Detect which cell encompasses the target text, then output its (x, y) center coordinate. 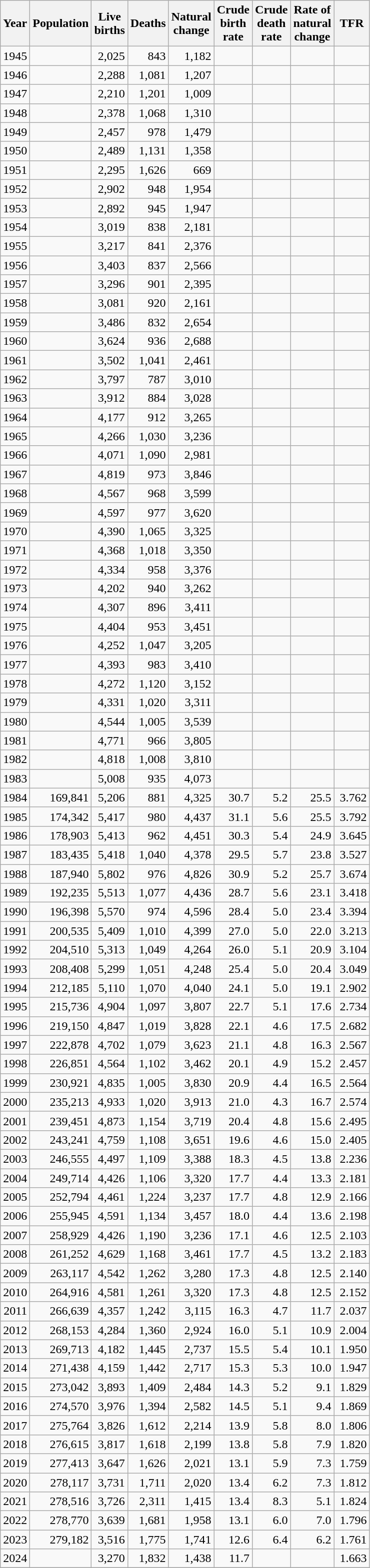
2,376 (191, 246)
8.3 (271, 1502)
3.645 (352, 835)
2,484 (191, 1387)
3,830 (191, 1083)
3,516 (109, 1540)
20.1 (233, 1064)
966 (148, 741)
1978 (15, 684)
1966 (15, 455)
2.166 (352, 1197)
1,109 (148, 1159)
5,570 (109, 912)
1986 (15, 835)
246,555 (61, 1159)
3,461 (191, 1254)
2,902 (109, 189)
4,544 (109, 722)
1,097 (148, 1007)
23.1 (312, 893)
4,564 (109, 1064)
2.902 (352, 988)
2014 (15, 1368)
2013 (15, 1349)
274,570 (61, 1406)
962 (148, 835)
1,409 (148, 1387)
TFR (352, 23)
1990 (15, 912)
2.567 (352, 1045)
1947 (15, 94)
4,835 (109, 1083)
1.759 (352, 1463)
3,296 (109, 284)
1,415 (191, 1502)
Natural change (191, 23)
1,201 (148, 94)
178,903 (61, 835)
Year (15, 23)
2,924 (191, 1330)
4.3 (271, 1102)
1970 (15, 531)
1,358 (191, 151)
17.5 (312, 1026)
6.0 (271, 1521)
3,410 (191, 665)
1,070 (148, 988)
2.037 (352, 1311)
5,110 (109, 988)
3,019 (109, 227)
1960 (15, 341)
230,921 (61, 1083)
1985 (15, 816)
3,350 (191, 550)
3,826 (109, 1425)
2,311 (148, 1502)
1,442 (148, 1368)
3,620 (191, 512)
1952 (15, 189)
4,378 (191, 854)
4,451 (191, 835)
4,461 (109, 1197)
2,566 (191, 265)
1,106 (148, 1178)
1.806 (352, 1425)
2010 (15, 1292)
4,307 (109, 608)
3,265 (191, 417)
1,090 (148, 455)
838 (148, 227)
1,030 (148, 436)
2012 (15, 1330)
4,284 (109, 1330)
1.820 (352, 1444)
Crude birth rate (233, 23)
1975 (15, 627)
278,516 (61, 1502)
2003 (15, 1159)
275,764 (61, 1425)
4,596 (191, 912)
3,976 (109, 1406)
258,929 (61, 1235)
2005 (15, 1197)
1.950 (352, 1349)
1949 (15, 132)
279,182 (61, 1540)
1,741 (191, 1540)
1954 (15, 227)
2,737 (191, 1349)
4,702 (109, 1045)
10.0 (312, 1368)
30.7 (233, 797)
936 (148, 341)
1,618 (148, 1444)
235,213 (61, 1102)
2.152 (352, 1292)
16.0 (233, 1330)
1979 (15, 703)
2,981 (191, 455)
3,237 (191, 1197)
226,851 (61, 1064)
2.457 (352, 1064)
669 (191, 170)
266,639 (61, 1311)
1,261 (148, 1292)
3.674 (352, 874)
1,168 (148, 1254)
968 (148, 493)
7.9 (312, 1444)
4,933 (109, 1102)
3,810 (191, 760)
30.9 (233, 874)
1963 (15, 398)
278,770 (61, 1521)
896 (148, 608)
3,457 (191, 1216)
4,272 (109, 684)
3,893 (109, 1387)
787 (148, 379)
3.762 (352, 797)
2,199 (191, 1444)
4,771 (109, 741)
4,629 (109, 1254)
5,206 (109, 797)
3,797 (109, 379)
27.0 (233, 931)
881 (148, 797)
1.824 (352, 1502)
2,688 (191, 341)
1993 (15, 969)
5,417 (109, 816)
1,131 (148, 151)
3,719 (191, 1121)
4,818 (109, 760)
13.3 (312, 1178)
Deaths (148, 23)
1,051 (148, 969)
2,654 (191, 322)
2.574 (352, 1102)
14.5 (233, 1406)
948 (148, 189)
3,010 (191, 379)
1957 (15, 284)
2,214 (191, 1425)
3,639 (109, 1521)
5,513 (109, 893)
2.236 (352, 1159)
1984 (15, 797)
2.103 (352, 1235)
Live births (109, 23)
4,436 (191, 893)
268,153 (61, 1330)
2,025 (109, 56)
1988 (15, 874)
3,623 (191, 1045)
278,117 (61, 1483)
25.4 (233, 969)
2002 (15, 1140)
976 (148, 874)
4,252 (109, 646)
3,462 (191, 1064)
983 (148, 665)
4.9 (271, 1064)
25.7 (312, 874)
239,451 (61, 1121)
978 (148, 132)
1948 (15, 113)
1,068 (148, 113)
1.796 (352, 1521)
1953 (15, 208)
3.792 (352, 816)
17.1 (233, 1235)
1958 (15, 303)
2011 (15, 1311)
215,736 (61, 1007)
2,582 (191, 1406)
2.198 (352, 1216)
935 (148, 779)
2009 (15, 1273)
2,210 (109, 94)
5,299 (109, 969)
4,357 (109, 1311)
5,418 (109, 854)
3,280 (191, 1273)
3,152 (191, 684)
4,266 (109, 436)
4,390 (109, 531)
2023 (15, 1540)
1964 (15, 417)
3.394 (352, 912)
1,438 (191, 1559)
1,190 (148, 1235)
30.3 (233, 835)
3,403 (109, 265)
1972 (15, 569)
1987 (15, 854)
3,270 (109, 1559)
1980 (15, 722)
3,912 (109, 398)
219,150 (61, 1026)
2001 (15, 1121)
3,325 (191, 531)
15.0 (312, 1140)
3,805 (191, 741)
1,310 (191, 113)
1,134 (148, 1216)
3,311 (191, 703)
2,021 (191, 1463)
3,817 (109, 1444)
1,079 (148, 1045)
1,018 (148, 550)
3,262 (191, 589)
2,288 (109, 75)
2.734 (352, 1007)
3,647 (109, 1463)
2.682 (352, 1026)
26.0 (233, 950)
13.6 (312, 1216)
1965 (15, 436)
2006 (15, 1216)
4,264 (191, 950)
2016 (15, 1406)
4,159 (109, 1368)
6.4 (271, 1540)
2,020 (191, 1483)
23.4 (312, 912)
1945 (15, 56)
2020 (15, 1483)
174,342 (61, 816)
1,077 (148, 893)
18.0 (233, 1216)
2.140 (352, 1273)
1996 (15, 1026)
3,502 (109, 360)
19.1 (312, 988)
1,445 (148, 1349)
5,313 (109, 950)
15.5 (233, 1349)
169,841 (61, 797)
24.9 (312, 835)
4,399 (191, 931)
1.829 (352, 1387)
14.3 (233, 1387)
2,717 (191, 1368)
29.5 (233, 854)
15.6 (312, 1121)
1976 (15, 646)
1,182 (191, 56)
1,711 (148, 1483)
4,873 (109, 1121)
1994 (15, 988)
3,115 (191, 1311)
255,945 (61, 1216)
3,726 (109, 1502)
Crude death rate (271, 23)
4,591 (109, 1216)
1,479 (191, 132)
977 (148, 512)
261,252 (61, 1254)
3,028 (191, 398)
1,954 (191, 189)
1989 (15, 893)
1,681 (148, 1521)
2024 (15, 1559)
3,539 (191, 722)
4,177 (109, 417)
2,181 (191, 227)
1,081 (148, 75)
1951 (15, 170)
1981 (15, 741)
3.213 (352, 931)
31.1 (233, 816)
3,599 (191, 493)
1,242 (148, 1311)
276,615 (61, 1444)
7.0 (312, 1521)
3,486 (109, 322)
4,073 (191, 779)
1950 (15, 151)
1973 (15, 589)
15.3 (233, 1368)
4,325 (191, 797)
1,612 (148, 1425)
2.564 (352, 1083)
1967 (15, 474)
3,081 (109, 303)
1,262 (148, 1273)
1,019 (148, 1026)
1,958 (191, 1521)
980 (148, 816)
2.004 (352, 1330)
5,802 (109, 874)
187,940 (61, 874)
1,041 (148, 360)
22.1 (233, 1026)
912 (148, 417)
1,120 (148, 684)
28.4 (233, 912)
2,489 (109, 151)
2015 (15, 1387)
4,542 (109, 1273)
249,714 (61, 1178)
2,295 (109, 170)
1995 (15, 1007)
196,398 (61, 912)
1968 (15, 493)
974 (148, 912)
204,510 (61, 950)
192,235 (61, 893)
1,224 (148, 1197)
4,581 (109, 1292)
1983 (15, 779)
10.9 (312, 1330)
837 (148, 265)
1,947 (191, 208)
2007 (15, 1235)
3.049 (352, 969)
3.418 (352, 893)
4,182 (109, 1349)
1,102 (148, 1064)
841 (148, 246)
3,205 (191, 646)
2,461 (191, 360)
2000 (15, 1102)
1946 (15, 75)
1,010 (148, 931)
1.663 (352, 1559)
3,731 (109, 1483)
1.761 (352, 1540)
4,497 (109, 1159)
3,451 (191, 627)
1.812 (352, 1483)
4,393 (109, 665)
3.104 (352, 950)
1956 (15, 265)
4,404 (109, 627)
1,207 (191, 75)
940 (148, 589)
973 (148, 474)
2008 (15, 1254)
5.7 (271, 854)
1,008 (148, 760)
4,040 (191, 988)
2.181 (352, 1178)
1,009 (191, 94)
21.1 (233, 1045)
3,913 (191, 1102)
13.9 (233, 1425)
28.7 (233, 893)
8.0 (312, 1425)
4,759 (109, 1140)
1977 (15, 665)
15.2 (312, 1064)
3,217 (109, 246)
1,108 (148, 1140)
3.527 (352, 854)
1999 (15, 1083)
953 (148, 627)
4,331 (109, 703)
22.0 (312, 931)
2021 (15, 1502)
1,394 (148, 1406)
1974 (15, 608)
1,775 (148, 1540)
920 (148, 303)
4.7 (271, 1311)
3,388 (191, 1159)
24.1 (233, 988)
1982 (15, 760)
5.3 (271, 1368)
1961 (15, 360)
5,008 (109, 779)
4,826 (191, 874)
4,368 (109, 550)
16.7 (312, 1102)
13.2 (312, 1254)
18.3 (233, 1159)
2.183 (352, 1254)
2,457 (109, 132)
1959 (15, 322)
22.7 (233, 1007)
2022 (15, 1521)
Rate of natural change (312, 23)
5,409 (109, 931)
273,042 (61, 1387)
1,047 (148, 646)
243,241 (61, 1140)
4,597 (109, 512)
884 (148, 398)
271,438 (61, 1368)
3,411 (191, 608)
4,819 (109, 474)
2017 (15, 1425)
3,651 (191, 1140)
Population (61, 23)
2019 (15, 1463)
1,360 (148, 1330)
1,065 (148, 531)
1991 (15, 931)
2,161 (191, 303)
1.947 (352, 1368)
4,904 (109, 1007)
2018 (15, 1444)
2,892 (109, 208)
212,185 (61, 988)
4,248 (191, 969)
3,846 (191, 474)
17.6 (312, 1007)
4,202 (109, 589)
1997 (15, 1045)
2004 (15, 1178)
10.1 (312, 1349)
1,040 (148, 854)
19.6 (233, 1140)
3,624 (109, 341)
4,847 (109, 1026)
12.9 (312, 1197)
200,535 (61, 931)
9.1 (312, 1387)
208,408 (61, 969)
843 (148, 56)
277,413 (61, 1463)
3,376 (191, 569)
945 (148, 208)
1,049 (148, 950)
958 (148, 569)
2.405 (352, 1140)
264,916 (61, 1292)
901 (148, 284)
1962 (15, 379)
263,117 (61, 1273)
1,832 (148, 1559)
1969 (15, 512)
23.8 (312, 854)
252,794 (61, 1197)
12.6 (233, 1540)
16.5 (312, 1083)
4,437 (191, 816)
222,878 (61, 1045)
832 (148, 322)
2,378 (109, 113)
269,713 (61, 1349)
9.4 (312, 1406)
4,334 (109, 569)
183,435 (61, 854)
1998 (15, 1064)
2.495 (352, 1121)
5,413 (109, 835)
5.9 (271, 1463)
1992 (15, 950)
1955 (15, 246)
4,567 (109, 493)
1,154 (148, 1121)
3,828 (191, 1026)
2,395 (191, 284)
21.0 (233, 1102)
1.869 (352, 1406)
3,807 (191, 1007)
4,071 (109, 455)
1971 (15, 550)
